From the cell containing the given text, extract its center point as (x, y) coordinate. 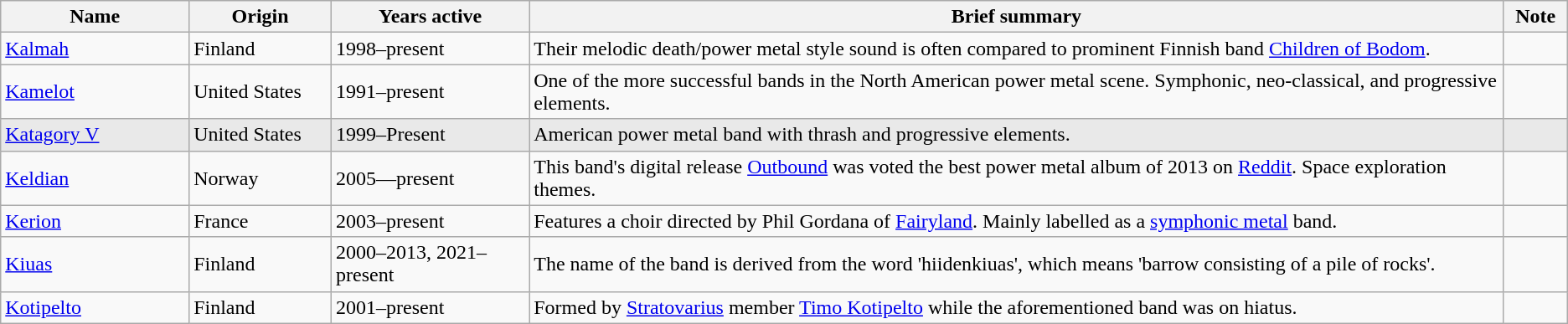
Features a choir directed by Phil Gordana of Fairyland. Mainly labelled as a symphonic metal band. (1017, 221)
Formed by Stratovarius member Timo Kotipelto while the aforementioned band was on hiatus. (1017, 307)
1991–present (431, 92)
Norway (260, 177)
Origin (260, 17)
France (260, 221)
The name of the band is derived from the word 'hiidenkiuas', which means 'barrow consisting of a pile of rocks'. (1017, 265)
American power metal band with thrash and progressive elements. (1017, 135)
Years active (431, 17)
1999–Present (431, 135)
2003–present (431, 221)
Kotipelto (95, 307)
2005—present (431, 177)
Note (1535, 17)
This band's digital release Outbound was voted the best power metal album of 2013 on Reddit. Space exploration themes. (1017, 177)
Keldian (95, 177)
One of the more successful bands in the North American power metal scene. Symphonic, neo-classical, and progressive elements. (1017, 92)
Brief summary (1017, 17)
2000–2013, 2021–present (431, 265)
Kamelot (95, 92)
2001–present (431, 307)
Kalmah (95, 49)
Their melodic death/power metal style sound is often compared to prominent Finnish band Children of Bodom. (1017, 49)
Katagory V (95, 135)
1998–present (431, 49)
Kiuas (95, 265)
Kerion (95, 221)
Name (95, 17)
